Extract the (x, y) coordinate from the center of the cell holding the provided text.  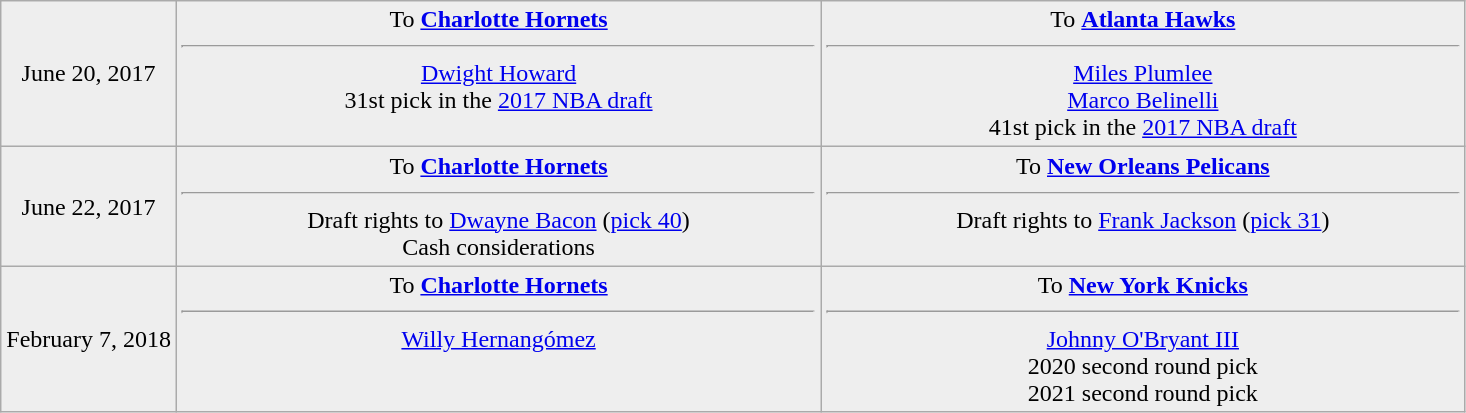
To Charlotte HornetsDraft rights to Dwayne Bacon (pick 40)Cash considerations (498, 206)
February 7, 2018 (89, 339)
June 22, 2017 (89, 206)
June 20, 2017 (89, 74)
To New Orleans PelicansDraft rights to Frank Jackson (pick 31) (1143, 206)
To Charlotte HornetsDwight Howard31st pick in the 2017 NBA draft (498, 74)
To New York KnicksJohnny O'Bryant III2020 second round pick2021 second round pick (1143, 339)
To Atlanta HawksMiles PlumleeMarco Belinelli41st pick in the 2017 NBA draft (1143, 74)
To Charlotte HornetsWilly Hernangómez (498, 339)
